Provide the (X, Y) coordinate of the cell's center where the given text is located.  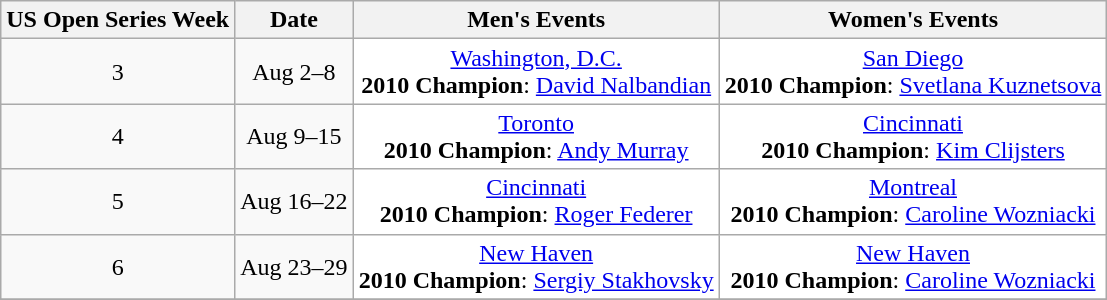
US Open Series Week (118, 20)
Washington, D.C.2010 Champion: David Nalbandian (536, 72)
5 (118, 202)
Date (294, 20)
Women's Events (913, 20)
Cincinnati2010 Champion: Kim Clijsters (913, 136)
Aug 9–15 (294, 136)
3 (118, 72)
Men's Events (536, 20)
San Diego2010 Champion: Svetlana Kuznetsova (913, 72)
Aug 16–22 (294, 202)
Aug 23–29 (294, 266)
Aug 2–8 (294, 72)
Montreal2010 Champion: Caroline Wozniacki (913, 202)
New Haven2010 Champion: Sergiy Stakhovsky (536, 266)
6 (118, 266)
Toronto2010 Champion: Andy Murray (536, 136)
New Haven2010 Champion: Caroline Wozniacki (913, 266)
Cincinnati2010 Champion: Roger Federer (536, 202)
4 (118, 136)
